Pinpoint the cell where the given text exists, returning its [X, Y] midpoint coordinate. 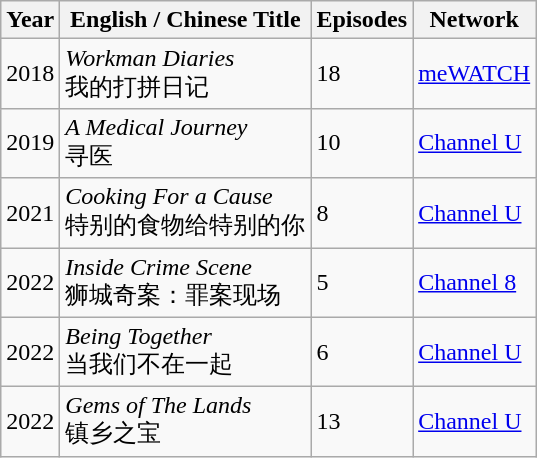
18 [362, 74]
Being Together 当我们不在一起 [186, 352]
Episodes [362, 20]
Workman Diaries 我的打拼日记 [186, 74]
Channel 8 [474, 283]
13 [362, 422]
English / Chinese Title [186, 20]
Gems of The Lands 镇乡之宝 [186, 422]
Year [30, 20]
Cooking For a Cause 特别的食物给特别的你 [186, 213]
10 [362, 143]
5 [362, 283]
2021 [30, 213]
Inside Crime Scene 狮城奇案：罪案现场 [186, 283]
8 [362, 213]
2018 [30, 74]
2019 [30, 143]
Network [474, 20]
A Medical Journey 寻医 [186, 143]
meWATCH [474, 74]
6 [362, 352]
